Search for the cell housing the specified text and yield its [X, Y] center coordinate. 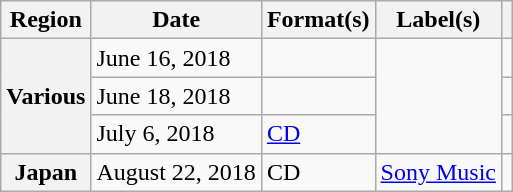
June 16, 2018 [176, 58]
Region [46, 20]
August 22, 2018 [176, 172]
Label(s) [438, 20]
Format(s) [318, 20]
Various [46, 96]
Sony Music [438, 172]
Japan [46, 172]
Date [176, 20]
June 18, 2018 [176, 96]
July 6, 2018 [176, 134]
